Identify which cell holds the provided text, then report its (x, y) central coordinate. 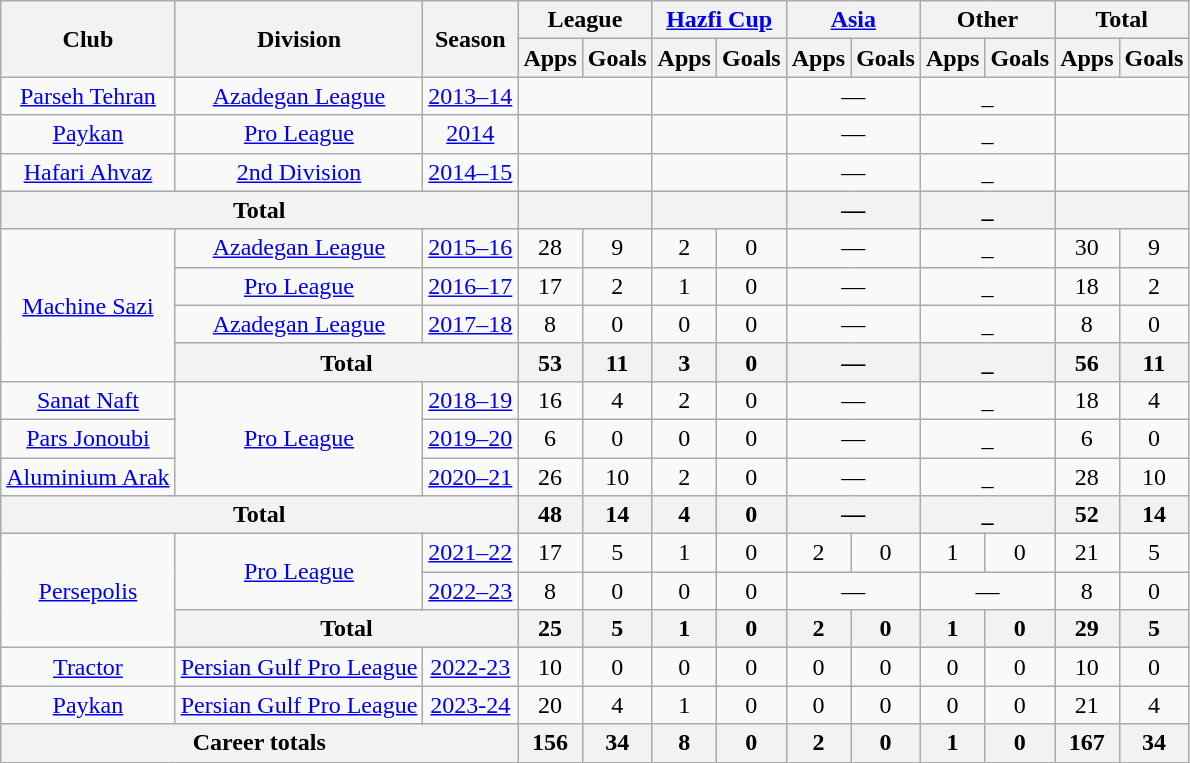
30 (1087, 248)
20 (550, 705)
Club (88, 39)
Season (470, 39)
2nd Division (299, 172)
2021–22 (470, 553)
Machine Sazi (88, 305)
26 (550, 477)
48 (550, 515)
Sanat Naft (88, 400)
Aluminium Arak (88, 477)
2018–19 (470, 400)
2020–21 (470, 477)
2019–20 (470, 438)
16 (550, 400)
3 (684, 362)
167 (1087, 743)
2015–16 (470, 248)
29 (1087, 629)
2022-23 (470, 667)
2014–15 (470, 172)
Hafari Ahvaz (88, 172)
156 (550, 743)
52 (1087, 515)
Parseh Tehran (88, 96)
2013–14 (470, 96)
League (585, 20)
2022–23 (470, 591)
Persepolis (88, 591)
Division (299, 39)
2016–17 (470, 286)
Hazfi Cup (719, 20)
2014 (470, 134)
2017–18 (470, 324)
Pars Jonoubi (88, 438)
2023-24 (470, 705)
56 (1087, 362)
Other (987, 20)
Tractor (88, 667)
Career totals (260, 743)
Asia (853, 20)
53 (550, 362)
25 (550, 629)
